Determine the (X, Y) coordinate at the center of the cell enclosing the given text.  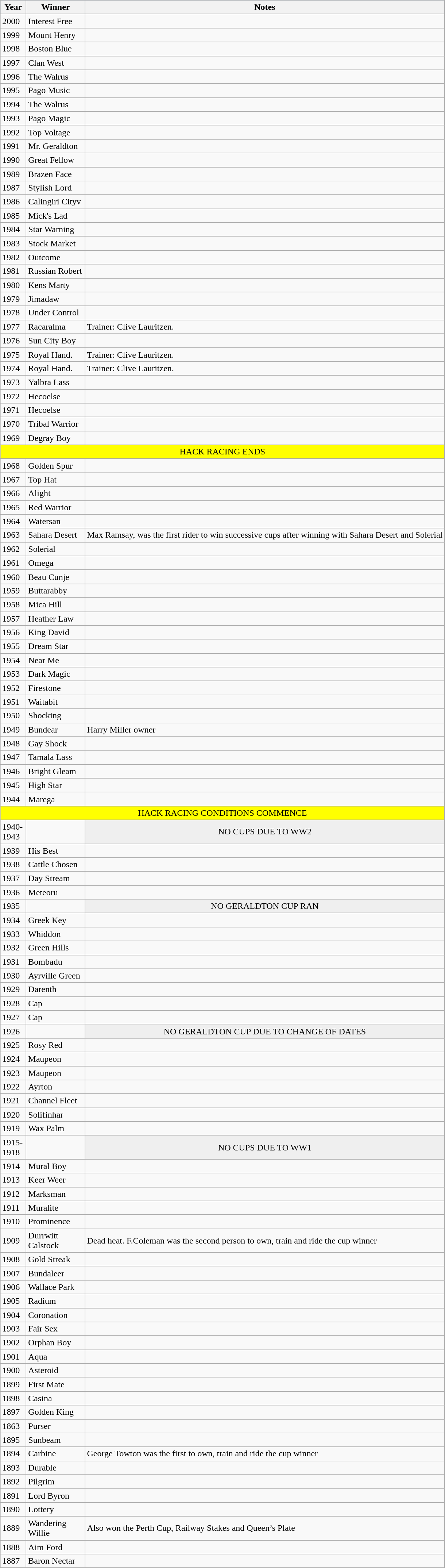
Golden Spur (55, 466)
Firestone (55, 688)
Greek Key (55, 920)
Carbine (55, 1454)
Marega (55, 799)
Winner (55, 7)
1958 (13, 604)
Sahara Desert (55, 535)
1939 (13, 851)
1963 (13, 535)
Baron Nectar (55, 1561)
Purser (55, 1426)
Waitabit (55, 702)
NO GERALDTON CUP DUE TO CHANGE OF DATES (265, 1031)
1912 (13, 1194)
1996 (13, 77)
Russian Robert (55, 271)
Gold Streak (55, 1259)
His Best (55, 851)
1893 (13, 1468)
Bundear (55, 730)
1965 (13, 507)
King David (55, 633)
Mount Henry (55, 35)
Prominence (55, 1222)
1934 (13, 920)
Dream Star (55, 646)
1887 (13, 1561)
1926 (13, 1031)
1953 (13, 674)
NO GERALDTON CUP RAN (265, 906)
1990 (13, 160)
1980 (13, 285)
Gay Shock (55, 743)
Great Fellow (55, 160)
1981 (13, 271)
1955 (13, 646)
1923 (13, 1073)
1888 (13, 1547)
1919 (13, 1129)
1892 (13, 1481)
1940-1943 (13, 831)
Alight (55, 493)
1966 (13, 493)
1863 (13, 1426)
Top Hat (55, 480)
Wallace Park (55, 1287)
Wandering Willie (55, 1528)
Coronation (55, 1315)
1946 (13, 771)
Solifinhar (55, 1115)
Sunbeam (55, 1440)
1947 (13, 757)
1891 (13, 1495)
Beau Cunje (55, 577)
Bright Gleam (55, 771)
1908 (13, 1259)
1989 (13, 174)
1935 (13, 906)
Bundaleer (55, 1273)
Also won the Perth Cup, Railway Stakes and Queen’s Plate (265, 1528)
1904 (13, 1315)
Omega (55, 563)
Clan West (55, 63)
Casina (55, 1398)
1978 (13, 313)
2000 (13, 21)
1924 (13, 1059)
1997 (13, 63)
HACK RACING ENDS (222, 452)
1985 (13, 216)
Pago Magic (55, 118)
Day Stream (55, 879)
1974 (13, 368)
Muralite (55, 1208)
Top Voltage (55, 132)
Heather Law (55, 619)
Golden King (55, 1412)
Ayrton (55, 1087)
1991 (13, 146)
Pilgrim (55, 1481)
Dead heat. F.Coleman was the second person to own, train and ride the cup winner (265, 1240)
1910 (13, 1222)
Kens Marty (55, 285)
Tribal Warrior (55, 424)
1932 (13, 948)
1936 (13, 892)
Notes (265, 7)
1922 (13, 1087)
Mural Boy (55, 1166)
Near Me (55, 660)
1930 (13, 976)
1950 (13, 716)
Mica Hill (55, 604)
1971 (13, 410)
Stock Market (55, 243)
1962 (13, 549)
1906 (13, 1287)
1970 (13, 424)
1959 (13, 591)
1951 (13, 702)
Fair Sex (55, 1329)
Degray Boy (55, 438)
Ayrville Green (55, 976)
Jimadaw (55, 299)
1976 (13, 341)
NO CUPS DUE TO WW2 (265, 831)
Meteoru (55, 892)
Whiddon (55, 934)
1895 (13, 1440)
1929 (13, 989)
Shocking (55, 716)
1890 (13, 1509)
1944 (13, 799)
Boston Blue (55, 49)
1957 (13, 619)
1921 (13, 1101)
Aqua (55, 1357)
1927 (13, 1017)
1973 (13, 382)
NO CUPS DUE TO WW1 (265, 1148)
1977 (13, 327)
Tamala Lass (55, 757)
Cattle Chosen (55, 865)
First Mate (55, 1384)
1938 (13, 865)
Under Control (55, 313)
Keer Weer (55, 1180)
1889 (13, 1528)
Durable (55, 1468)
1993 (13, 118)
Buttarabby (55, 591)
Radium (55, 1301)
1979 (13, 299)
Pago Music (55, 91)
Star Warning (55, 230)
1975 (13, 354)
Durrwitt Calstock (55, 1240)
1899 (13, 1384)
1945 (13, 785)
Lord Byron (55, 1495)
Mick's Lad (55, 216)
1913 (13, 1180)
Harry Miller owner (265, 730)
1960 (13, 577)
Red Warrior (55, 507)
1902 (13, 1343)
Stylish Lord (55, 188)
Rosy Red (55, 1045)
1967 (13, 480)
Interest Free (55, 21)
1948 (13, 743)
Calingiri Cityv (55, 202)
1907 (13, 1273)
1905 (13, 1301)
1986 (13, 202)
1949 (13, 730)
1994 (13, 104)
Sun City Boy (55, 341)
1925 (13, 1045)
1969 (13, 438)
Aim Ford (55, 1547)
Green Hills (55, 948)
1903 (13, 1329)
Orphan Boy (55, 1343)
1900 (13, 1371)
1998 (13, 49)
1933 (13, 934)
Asteroid (55, 1371)
1928 (13, 1003)
Watersan (55, 521)
1992 (13, 132)
1915-1918 (13, 1148)
Mr. Geraldton (55, 146)
Solerial (55, 549)
1983 (13, 243)
Racaralma (55, 327)
High Star (55, 785)
1982 (13, 257)
1914 (13, 1166)
1898 (13, 1398)
Wax Palm (55, 1129)
1894 (13, 1454)
Max Ramsay, was the first rider to win successive cups after winning with Sahara Desert and Solerial (265, 535)
1972 (13, 396)
Year (13, 7)
1956 (13, 633)
Bombadu (55, 962)
Lottery (55, 1509)
1909 (13, 1240)
1937 (13, 879)
1931 (13, 962)
Channel Fleet (55, 1101)
Dark Magic (55, 674)
1984 (13, 230)
1911 (13, 1208)
George Towton was the first to own, train and ride the cup winner (265, 1454)
1961 (13, 563)
1987 (13, 188)
1968 (13, 466)
Brazen Face (55, 174)
1901 (13, 1357)
1995 (13, 91)
1964 (13, 521)
1954 (13, 660)
HACK RACING CONDITIONS COMMENCE (222, 813)
Outcome (55, 257)
Darenth (55, 989)
Yalbra Lass (55, 382)
1920 (13, 1115)
1897 (13, 1412)
1952 (13, 688)
1999 (13, 35)
Marksman (55, 1194)
